Provide the [x, y] coordinate of the cell's center where the given text is located.  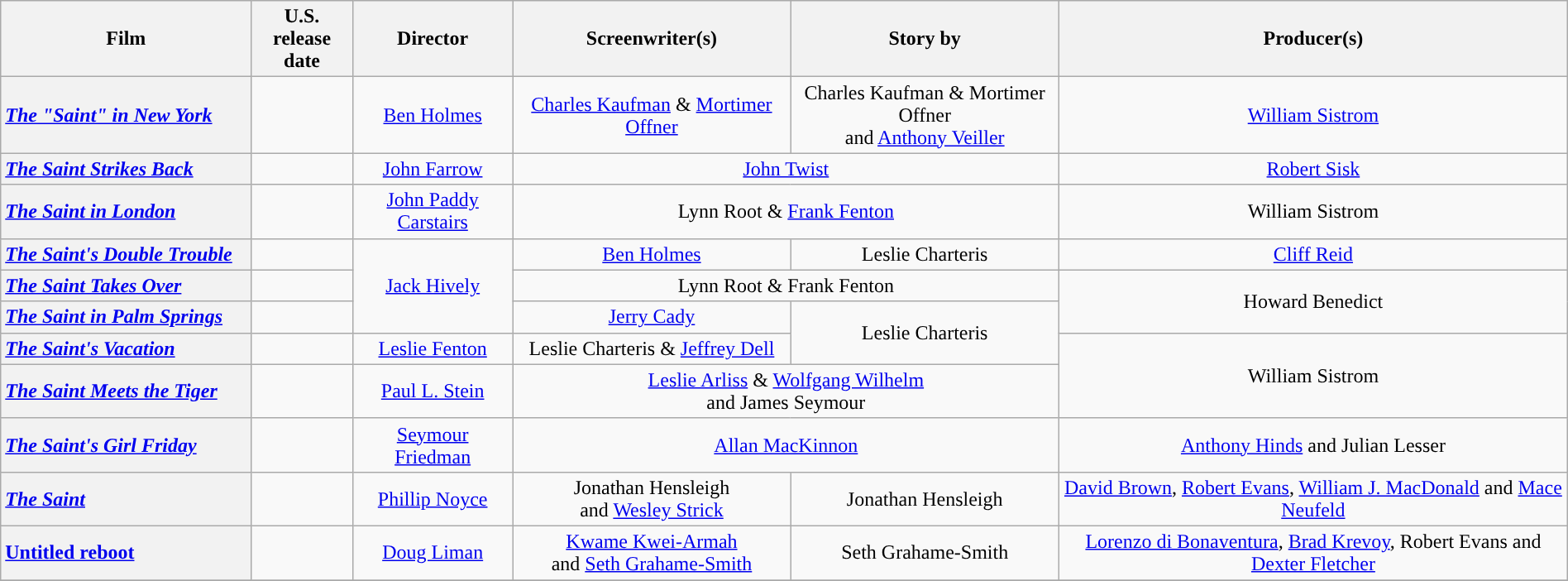
Producer(s) [1313, 39]
Charles Kaufman & Mortimer Offner and Anthony Veiller [925, 115]
The Saint Meets the Tiger [126, 391]
Leslie Charteris & Jeffrey Dell [652, 348]
Robert Sisk [1313, 169]
Screenwriter(s) [652, 39]
Untitled reboot [126, 553]
Anthony Hinds and Julian Lesser [1313, 445]
The Saint's Vacation [126, 348]
Cliff Reid [1313, 254]
Doug Liman [433, 553]
Leslie Fenton [433, 348]
The Saint Takes Over [126, 286]
The Saint Strikes Back [126, 169]
The "Saint" in New York [126, 115]
U.S. release date [302, 39]
John Twist [786, 169]
The Saint in Palm Springs [126, 317]
Director [433, 39]
Jonathan Hensleigh [925, 498]
The Saint in London [126, 212]
Phillip Noyce [433, 498]
Story by [925, 39]
John Farrow [433, 169]
Jack Hively [433, 286]
The Saint [126, 498]
Seymour Friedman [433, 445]
Leslie Arliss & Wolfgang Wilhelm and James Seymour [786, 391]
Seth Grahame-Smith [925, 553]
Lorenzo di Bonaventura, Brad Krevoy, Robert Evans and Dexter Fletcher [1313, 553]
Howard Benedict [1313, 301]
John Paddy Carstairs [433, 212]
Jonathan Hensleigh and Wesley Strick [652, 498]
Paul L. Stein [433, 391]
The Saint's Double Trouble [126, 254]
Charles Kaufman & Mortimer Offner [652, 115]
The Saint's Girl Friday [126, 445]
Film [126, 39]
Allan MacKinnon [786, 445]
Kwame Kwei-Armah and Seth Grahame-Smith [652, 553]
Jerry Cady [652, 317]
David Brown, Robert Evans, William J. MacDonald and Mace Neufeld [1313, 498]
